Determine the [x, y] coordinate at the center of the cell enclosing the given text.  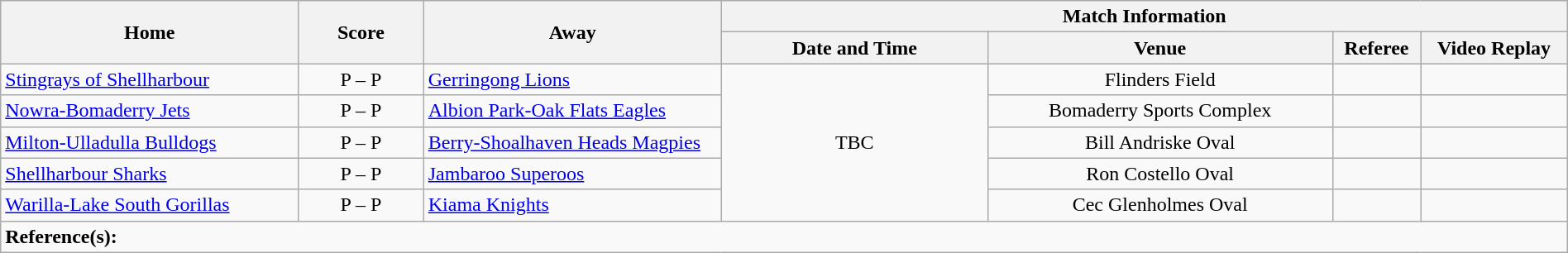
Bomaderry Sports Complex [1159, 111]
Referee [1376, 48]
Home [150, 32]
Stingrays of Shellharbour [150, 79]
Warilla-Lake South Gorillas [150, 205]
Albion Park-Oak Flats Eagles [572, 111]
Score [361, 32]
Gerringong Lions [572, 79]
Bill Andriske Oval [1159, 142]
Jambaroo Superoos [572, 174]
Video Replay [1494, 48]
Milton-Ulladulla Bulldogs [150, 142]
Reference(s): [784, 236]
Date and Time [854, 48]
Nowra-Bomaderry Jets [150, 111]
Away [572, 32]
Cec Glenholmes Oval [1159, 205]
Kiama Knights [572, 205]
Berry-Shoalhaven Heads Magpies [572, 142]
Venue [1159, 48]
Ron Costello Oval [1159, 174]
Shellharbour Sharks [150, 174]
Flinders Field [1159, 79]
Match Information [1145, 17]
TBC [854, 142]
